From the cell containing the given text, extract its center point as [X, Y] coordinate. 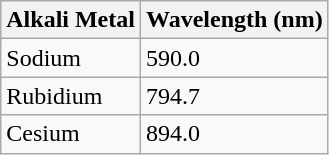
Rubidium [71, 96]
794.7 [234, 96]
894.0 [234, 134]
Alkali Metal [71, 20]
590.0 [234, 58]
Sodium [71, 58]
Cesium [71, 134]
Wavelength (nm) [234, 20]
